From the cell containing the given text, extract its center point as (X, Y) coordinate. 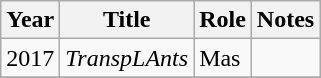
2017 (30, 58)
Mas (223, 58)
TranspLAnts (127, 58)
Title (127, 20)
Role (223, 20)
Notes (285, 20)
Year (30, 20)
